Return (X, Y) of the center of cell containing provided text 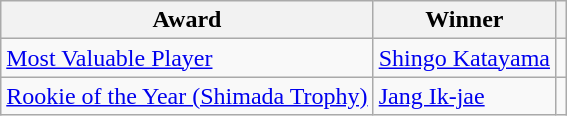
Award (187, 20)
Rookie of the Year (Shimada Trophy) (187, 96)
Jang Ik-jae (464, 96)
Winner (464, 20)
Most Valuable Player (187, 58)
Shingo Katayama (464, 58)
